Return the (x, y) coordinate for the center point of the cell that contains the specified text.  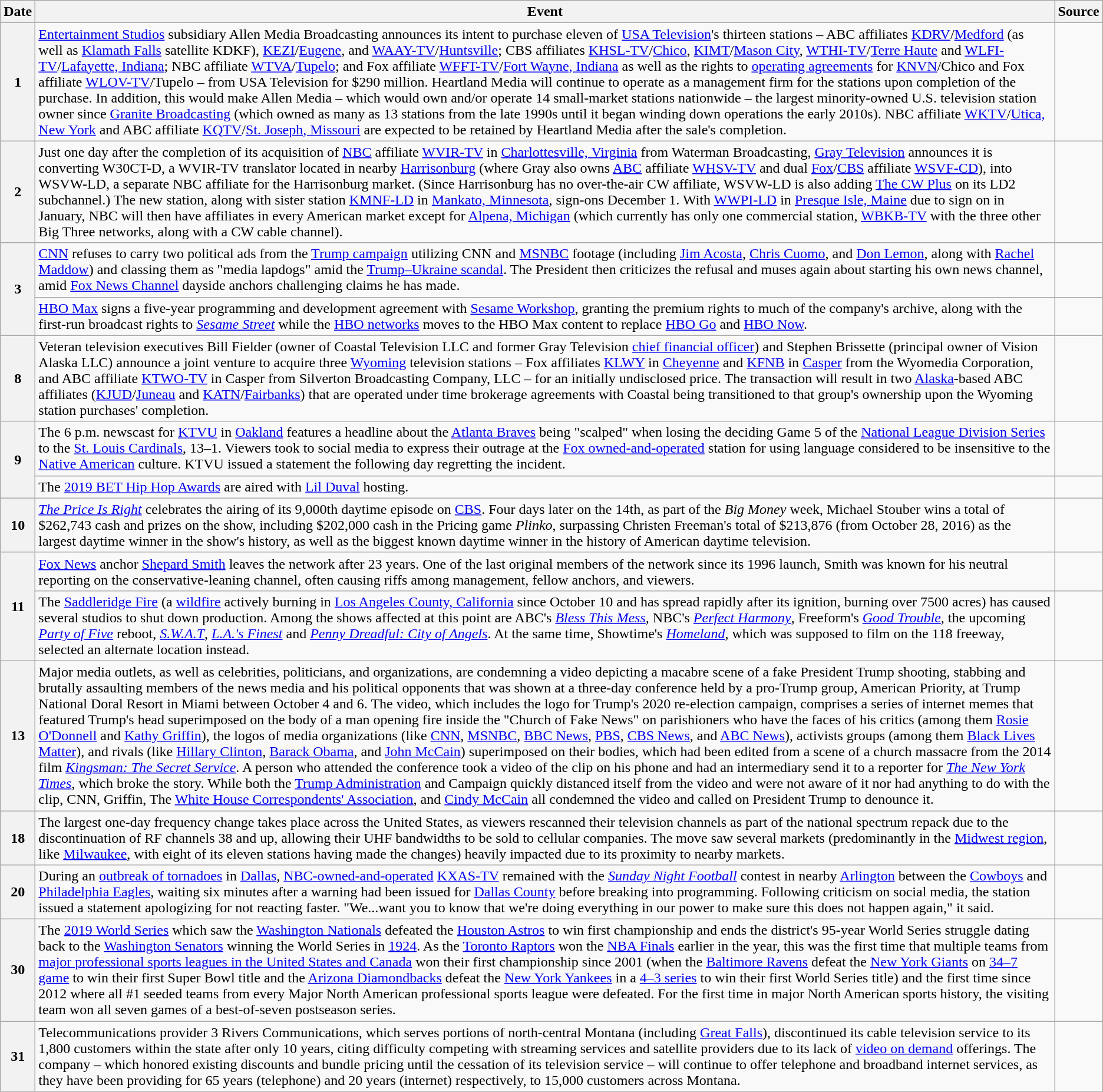
3 (18, 289)
20 (18, 892)
Event (545, 12)
8 (18, 378)
2 (18, 192)
1 (18, 82)
9 (18, 460)
30 (18, 970)
The 2019 BET Hip Hop Awards are aired with Lil Duval hosting. (545, 487)
Date (18, 12)
Source (1078, 12)
13 (18, 735)
31 (18, 1056)
11 (18, 606)
18 (18, 838)
10 (18, 525)
